Pinpoint the cell where the given text exists, returning its (X, Y) midpoint coordinate. 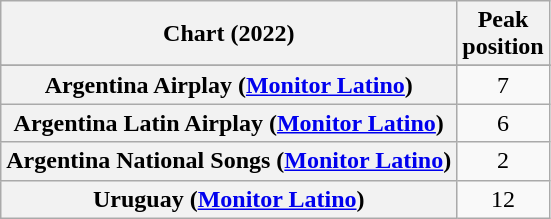
Argentina Airplay (Monitor Latino) (229, 85)
Argentina National Songs (Monitor Latino) (229, 161)
2 (503, 161)
Chart (2022) (229, 34)
Argentina Latin Airplay (Monitor Latino) (229, 123)
12 (503, 199)
6 (503, 123)
7 (503, 85)
Peak position (503, 34)
Uruguay (Monitor Latino) (229, 199)
